Determine the (x, y) coordinate at the center of the cell enclosing the given text.  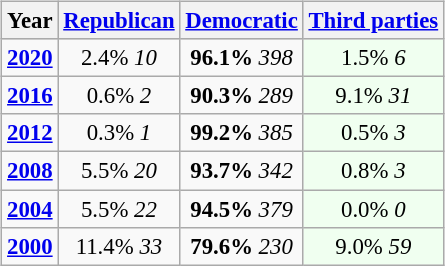
90.3% 289 (242, 96)
2.4% 10 (119, 58)
1.5% 6 (373, 58)
Republican (119, 21)
2008 (30, 171)
Year (30, 21)
94.5% 379 (242, 209)
5.5% 20 (119, 171)
9.0% 59 (373, 246)
0.0% 0 (373, 209)
2020 (30, 58)
11.4% 33 (119, 246)
9.1% 31 (373, 96)
99.2% 385 (242, 133)
2016 (30, 96)
96.1% 398 (242, 58)
2012 (30, 133)
2000 (30, 246)
0.5% 3 (373, 133)
0.8% 3 (373, 171)
Democratic (242, 21)
Third parties (373, 21)
2004 (30, 209)
0.3% 1 (119, 133)
93.7% 342 (242, 171)
5.5% 22 (119, 209)
0.6% 2 (119, 96)
79.6% 230 (242, 246)
